Search for the cell housing the specified text and yield its [X, Y] center coordinate. 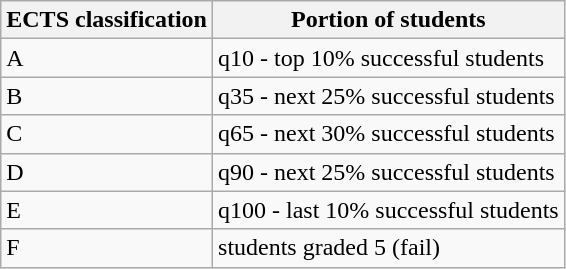
q35 - next 25% successful students [389, 96]
Portion of students [389, 20]
E [107, 210]
C [107, 134]
q90 - next 25% successful students [389, 172]
F [107, 248]
students graded 5 (fail) [389, 248]
B [107, 96]
q100 - last 10% successful students [389, 210]
q10 - top 10% successful students [389, 58]
ECTS classification [107, 20]
q65 - next 30% successful students [389, 134]
A [107, 58]
D [107, 172]
